Output the [x, y] coordinate of the center of the cell containing the given text.  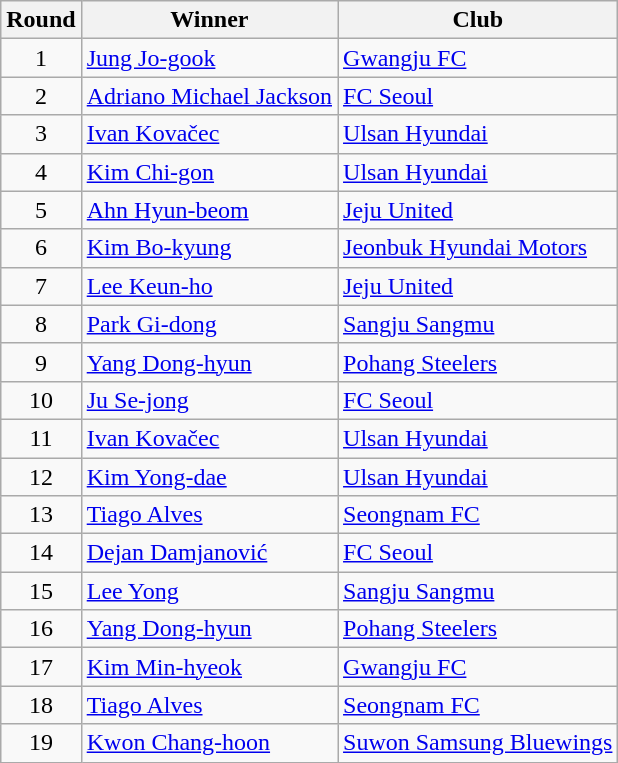
16 [41, 629]
4 [41, 172]
17 [41, 667]
10 [41, 400]
Adriano Michael Jackson [209, 96]
Round [41, 20]
13 [41, 515]
2 [41, 96]
7 [41, 286]
Ahn Hyun-beom [209, 210]
6 [41, 248]
8 [41, 324]
Jeonbuk Hyundai Motors [478, 248]
Kim Min-hyeok [209, 667]
5 [41, 210]
15 [41, 591]
Lee Yong [209, 591]
Club [478, 20]
Lee Keun-ho [209, 286]
Suwon Samsung Bluewings [478, 743]
9 [41, 362]
19 [41, 743]
12 [41, 477]
Winner [209, 20]
Jung Jo-gook [209, 58]
Ju Se-jong [209, 400]
Kim Chi-gon [209, 172]
Kim Bo-kyung [209, 248]
Kim Yong-dae [209, 477]
3 [41, 134]
1 [41, 58]
11 [41, 438]
Park Gi-dong [209, 324]
Dejan Damjanović [209, 553]
Kwon Chang-hoon [209, 743]
14 [41, 553]
18 [41, 705]
